Return the [X, Y] coordinate for the center point of the cell that contains the specified text.  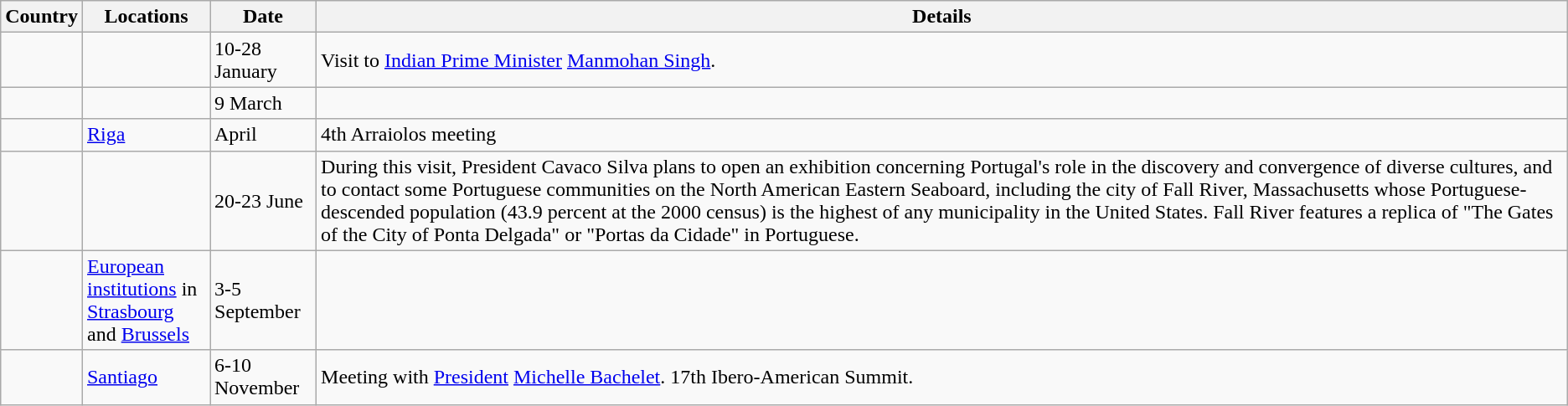
Visit to Indian Prime Minister Manmohan Singh. [942, 60]
6-10 November [263, 377]
Santiago [146, 377]
Locations [146, 17]
Meeting with President Michelle Bachelet. 17th Ibero-American Summit. [942, 377]
10-28 January [263, 60]
4th Arraiolos meeting [942, 135]
European institutions inStrasbourg and Brussels [146, 300]
Country [42, 17]
9 March [263, 103]
3-5 September [263, 300]
April [263, 135]
Details [942, 17]
20-23 June [263, 201]
Date [263, 17]
Riga [146, 135]
